Determine the [X, Y] coordinate at the center of the cell enclosing the given text.  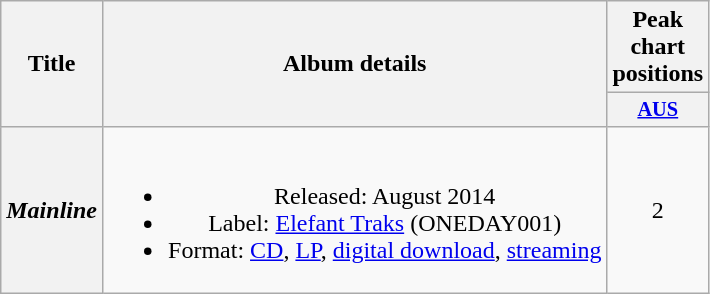
Title [52, 64]
AUS [658, 110]
Mainline [52, 210]
Peak chart positions [658, 47]
2 [658, 210]
Album details [355, 64]
Released: August 2014Label: Elefant Traks (ONEDAY001)Format: CD, LP, digital download, streaming [355, 210]
